Return the [X, Y] coordinate for the center point of the cell that contains the specified text.  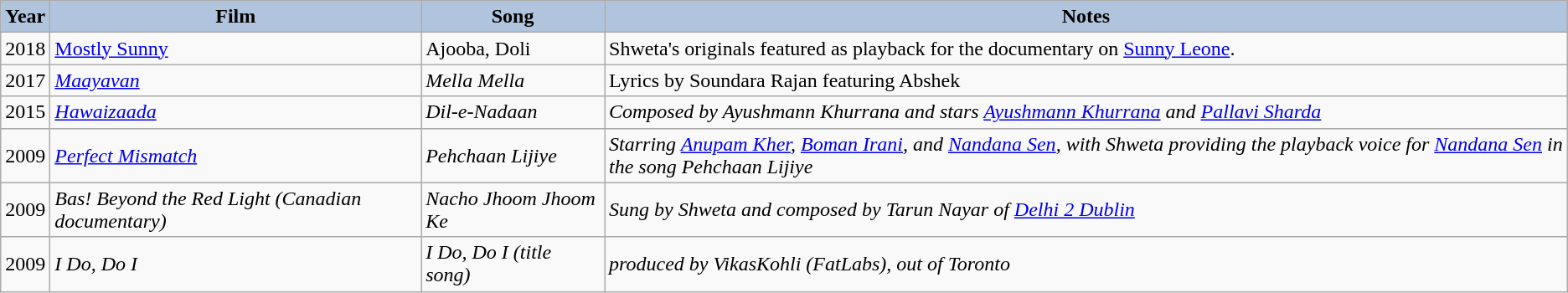
Nacho Jhoom Jhoom Ke [513, 209]
Mostly Sunny [236, 49]
Starring Anupam Kher, Boman Irani, and Nandana Sen, with Shweta providing the playback voice for Nandana Sen in the song Pehchaan Lijiye [1086, 156]
Pehchaan Lijiye [513, 156]
produced by VikasKohli (FatLabs), out of Toronto [1086, 265]
Song [513, 17]
Ajooba, Doli [513, 49]
Mella Mella [513, 80]
Composed by Ayushmann Khurrana and stars Ayushmann Khurrana and Pallavi Sharda [1086, 112]
Shweta's originals featured as playback for the documentary on Sunny Leone. [1086, 49]
2017 [25, 80]
2018 [25, 49]
2015 [25, 112]
Year [25, 17]
I Do, Do I [236, 265]
Lyrics by Soundara Rajan featuring Abshek [1086, 80]
Maayavan [236, 80]
I Do, Do I (title song) [513, 265]
Notes [1086, 17]
Film [236, 17]
Dil-e-Nadaan [513, 112]
Sung by Shweta and composed by Tarun Nayar of Delhi 2 Dublin [1086, 209]
Bas! Beyond the Red Light (Canadian documentary) [236, 209]
Perfect Mismatch [236, 156]
Hawaizaada [236, 112]
